Output the [X, Y] coordinate of the center of the cell containing the given text.  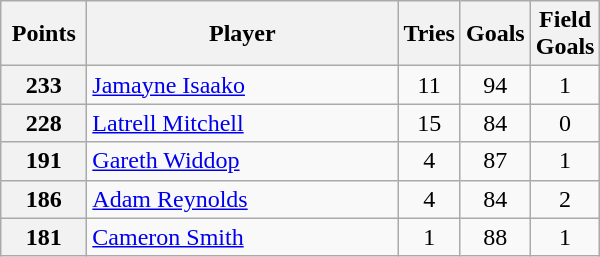
88 [495, 237]
87 [495, 161]
181 [44, 237]
15 [430, 123]
Player [242, 34]
Latrell Mitchell [242, 123]
94 [495, 85]
0 [565, 123]
Points [44, 34]
2 [565, 199]
233 [44, 85]
186 [44, 199]
Goals [495, 34]
Field Goals [565, 34]
Tries [430, 34]
191 [44, 161]
Cameron Smith [242, 237]
Adam Reynolds [242, 199]
11 [430, 85]
228 [44, 123]
Gareth Widdop [242, 161]
Jamayne Isaako [242, 85]
